Scan for the cell matching the given text and deliver its [x, y] coordinate at center. 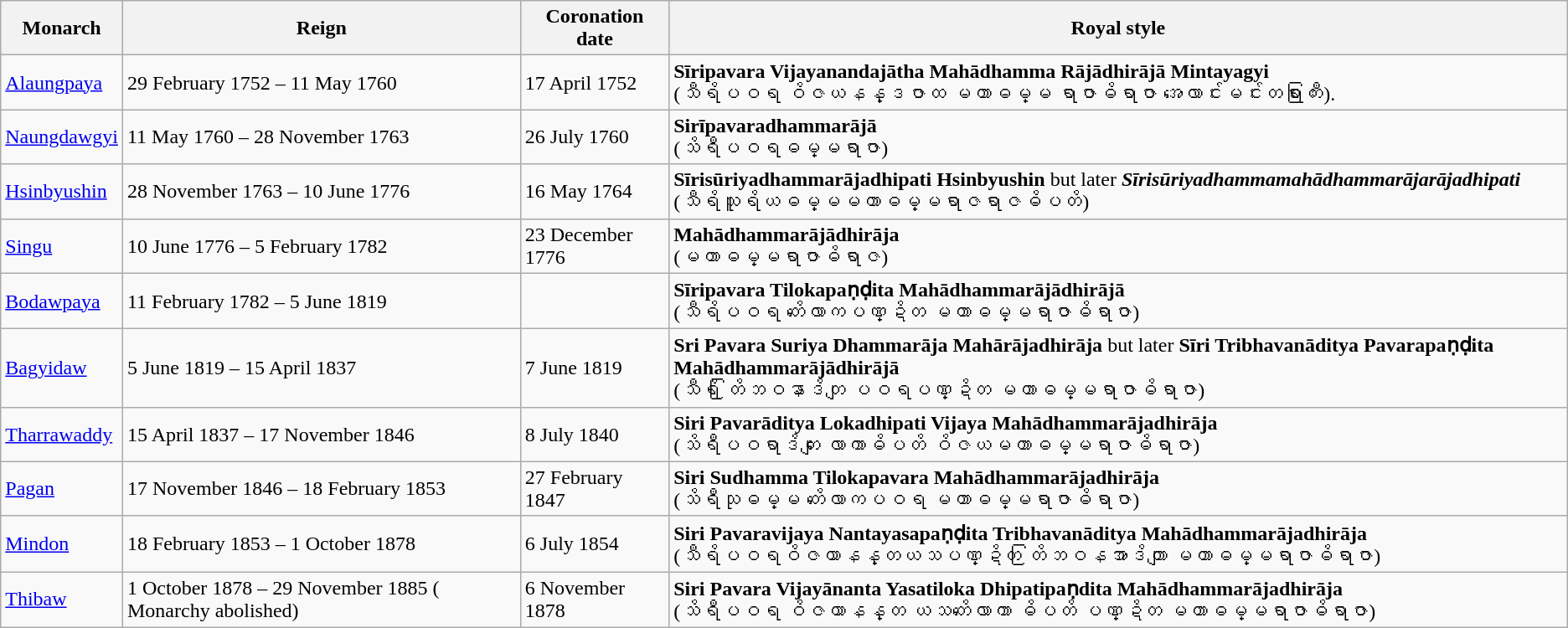
6 November 1878 [595, 600]
8 July 1840 [595, 434]
Thibaw [62, 600]
Sirīpavaradhammarājā(သိရီပဝရဓမ္မရာဇာ) [1119, 137]
Mahādhammarājādhirāja(မဟာဓမ္မရာဇာဓိရာဇ) [1119, 246]
Sīrisūriyadhammarājadhipati Hsinbyushin but later Sīrisūriyadhammamahādhammarājarājadhipati(သီရိသူရိယဓမ္မမဟာဓမ္မရာဇရာဇဓိပတိ) [1119, 191]
11 February 1782 – 5 June 1819 [322, 301]
Bagyidaw [62, 368]
Royal style [1119, 28]
Bodawpaya [62, 301]
Siri Sudhamma Tilokapavara Mahādhammarājadhirāja(သိရီသုဓမ္မ တိလောကပဝရ မဟာဓမ္မရာဇာဓိရာဇာ) [1119, 489]
1 October 1878 – 29 November 1885 ( Monarchy abolished) [322, 600]
Singu [62, 246]
17 November 1846 – 18 February 1853 [322, 489]
5 June 1819 – 15 April 1837 [322, 368]
Sīripavara Tilokapaṇḍita Mahādhammarājādhirājā(သီရိပဝရ တိလောကပဏ္ဍိတ မဟာဓမ္မရာဇာဓိရာဇာ) [1119, 301]
10 June 1776 – 5 February 1782 [322, 246]
Naungdawgyi [62, 137]
15 April 1837 – 17 November 1846 [322, 434]
Reign [322, 28]
28 November 1763 – 10 June 1776 [322, 191]
Siri Pavara Vijayānanta Yasatiloka Dhipatipaṇdita Mahādhammarājadhirāja(သိရီပဝရ ဝိဇယာနန္တ ယသတိလောကာ ဓိပတိ ပဏ္ဍိတ မဟာဓမ္မရာဇာဓိရာဇာ) [1119, 600]
Hsinbyushin [62, 191]
11 May 1760 – 28 November 1763 [322, 137]
Tharrawaddy [62, 434]
17 April 1752 [595, 82]
Siri Pavarāditya Lokadhipati Vijaya Mahādhammarājadhirāja(သိရီပဝရာဒိတျ လောကာဓိပတိ ဝိဇယမဟာဓမ္မရာဇာဓိရာဇာ) [1119, 434]
6 July 1854 [595, 544]
27 February 1847 [595, 489]
Siri Pavaravijaya Nantayasapaṇḍita Tribhavanāditya Mahādhammarājadhirāja(သီရိပဝရဝိဇယာနန္တယသပဏ္ဍိတ တြိဘဝနအာဒိတျာ မဟာဓမ္မရာဇာဓိရာဇာ) [1119, 544]
Sīripavara Vijayanandajātha Mahādhamma Rājādhirājā Mintayagyi(သီရိပဝရ ဝိဇယနန္ဒဇာထ မဟာဓမ္မ ရာဇာဓိရာဇာ အလောင်းမင်းတရားကြီး). [1119, 82]
23 December 1776 [595, 246]
29 February 1752 – 11 May 1760 [322, 82]
26 July 1760 [595, 137]
18 February 1853 – 1 October 1878 [322, 544]
Mindon [62, 544]
Pagan [62, 489]
Monarch [62, 28]
7 June 1819 [595, 368]
Coronation date [595, 28]
Alaungpaya [62, 82]
16 May 1764 [595, 191]
